Extract the [x, y] coordinate from the center of the cell holding the provided text.  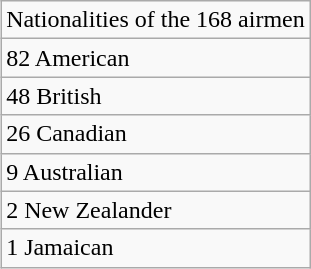
Nationalities of the 168 airmen [156, 20]
82 American [156, 58]
1 Jamaican [156, 248]
2 New Zealander [156, 210]
48 British [156, 96]
9 Australian [156, 172]
26 Canadian [156, 134]
